Detect which cell encompasses the target text, then output its [X, Y] center coordinate. 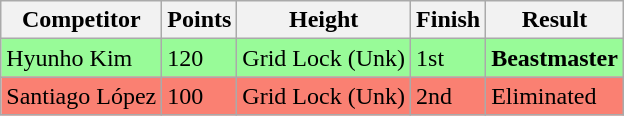
Eliminated [555, 96]
Points [200, 20]
Height [324, 20]
Competitor [82, 20]
120 [200, 58]
Result [555, 20]
Beastmaster [555, 58]
1st [448, 58]
100 [200, 96]
Hyunho Kim [82, 58]
2nd [448, 96]
Finish [448, 20]
Santiago López [82, 96]
